Find where the given text appears and provide that cell's center as [X, Y] coordinate. 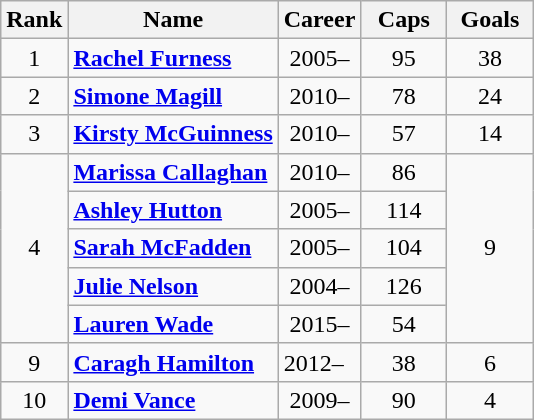
Caps [404, 20]
Name [173, 20]
Sarah McFadden [173, 248]
114 [404, 210]
10 [34, 400]
2015– [320, 324]
Rachel Furness [173, 58]
6 [490, 362]
Ashley Hutton [173, 210]
Rank [34, 20]
54 [404, 324]
24 [490, 96]
1 [34, 58]
2 [34, 96]
Career [320, 20]
126 [404, 286]
Kirsty McGuinness [173, 134]
3 [34, 134]
Simone Magill [173, 96]
Lauren Wade [173, 324]
2004– [320, 286]
86 [404, 172]
14 [490, 134]
Goals [490, 20]
Demi Vance [173, 400]
Marissa Callaghan [173, 172]
104 [404, 248]
2009– [320, 400]
95 [404, 58]
Caragh Hamilton [173, 362]
2012– [320, 362]
Julie Nelson [173, 286]
78 [404, 96]
90 [404, 400]
57 [404, 134]
